Provide the [x, y] coordinate of the cell's center where the given text is located.  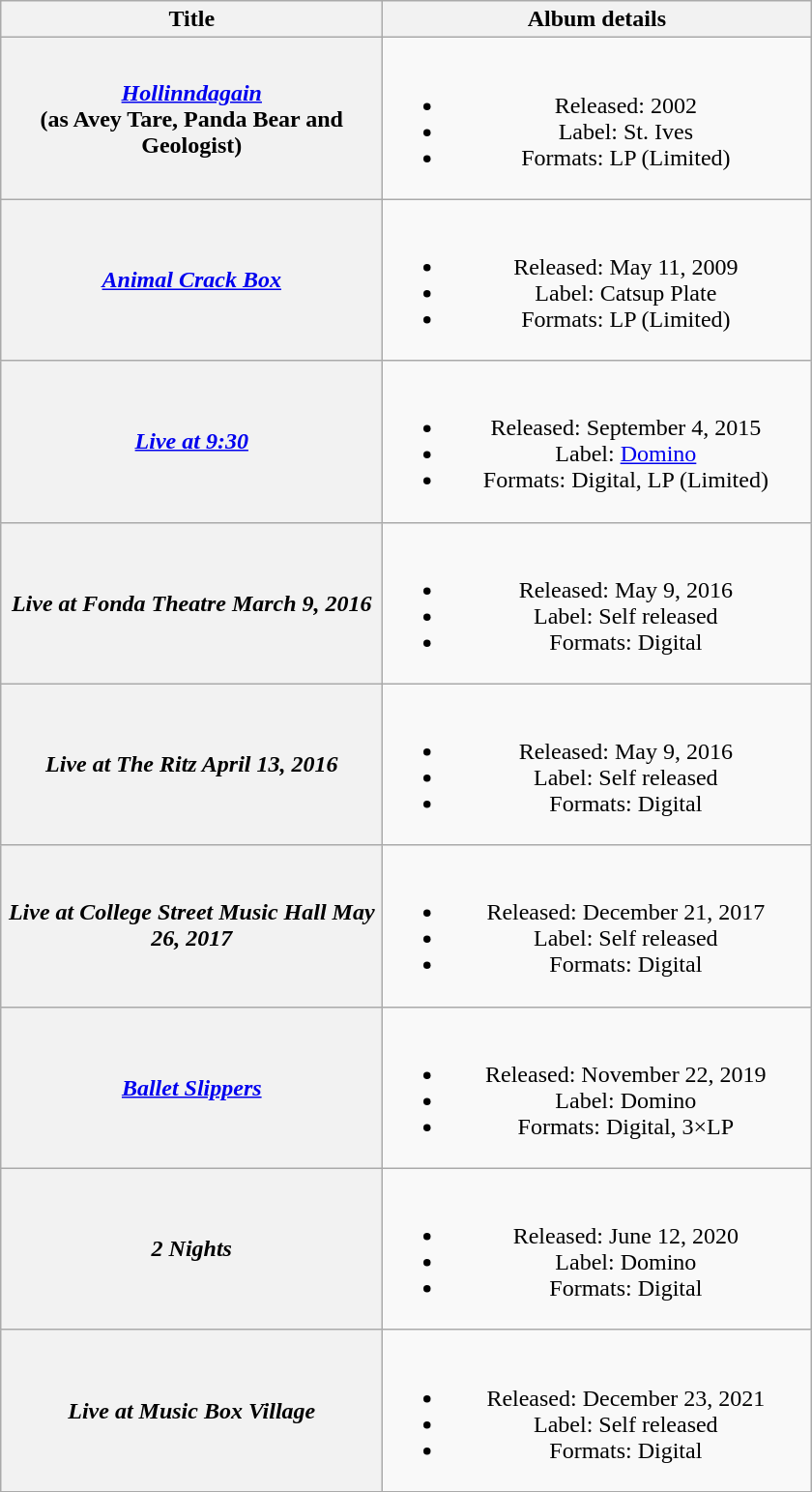
Animal Crack Box [191, 280]
Live at Fonda Theatre March 9, 2016 [191, 603]
2 Nights [191, 1249]
Live at Music Box Village [191, 1410]
Title [191, 19]
Released: December 23, 2021Label: Self releasedFormats: Digital [597, 1410]
Released: November 22, 2019Label: DominoFormats: Digital, 3×LP [597, 1087]
Live at 9:30 [191, 441]
Released: September 4, 2015Label: DominoFormats: Digital, LP (Limited) [597, 441]
Ballet Slippers [191, 1087]
Released: June 12, 2020Label: DominoFormats: Digital [597, 1249]
Released: May 11, 2009Label: Catsup PlateFormats: LP (Limited) [597, 280]
Released: December 21, 2017Label: Self releasedFormats: Digital [597, 926]
Album details [597, 19]
Released: 2002Label: St. IvesFormats: LP (Limited) [597, 118]
Live at College Street Music Hall May 26, 2017 [191, 926]
Hollinndagain(as Avey Tare, Panda Bear and Geologist) [191, 118]
Live at The Ritz April 13, 2016 [191, 764]
